Output the [X, Y] coordinate of the center of the cell containing the given text.  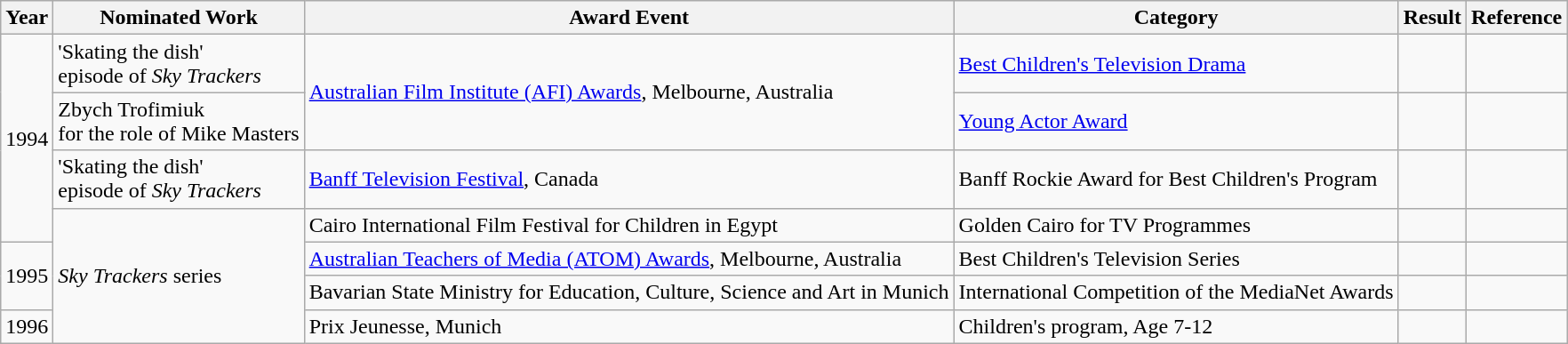
1994 [27, 139]
Prix Jeunesse, Munich [629, 326]
Cairo International Film Festival for Children in Egypt [629, 225]
1995 [27, 276]
Golden Cairo for TV Programmes [1176, 225]
Banff Television Festival, Canada [629, 180]
Banff Rockie Award for Best Children's Program [1176, 180]
Category [1176, 18]
Zbych Trofimiuk for the role of Mike Masters [179, 121]
Children's program, Age 7-12 [1176, 326]
Best Children's Television Drama [1176, 64]
Australian Film Institute (AFI) Awards, Melbourne, Australia [629, 92]
Bavarian State Ministry for Education, Culture, Science and Art in Munich [629, 292]
Result [1432, 18]
Nominated Work [179, 18]
1996 [27, 326]
Best Children's Television Series [1176, 259]
Sky Trackers series [179, 276]
Year [27, 18]
Reference [1516, 18]
International Competition of the MediaNet Awards [1176, 292]
Young Actor Award [1176, 121]
Australian Teachers of Media (ATOM) Awards, Melbourne, Australia [629, 259]
Award Event [629, 18]
